Extract the [X, Y] coordinate from the center of the cell holding the provided text.  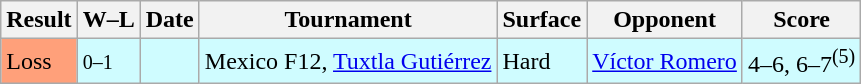
Hard [542, 62]
Score [801, 20]
Loss [39, 62]
Result [39, 20]
Date [170, 20]
W–L [108, 20]
0–1 [108, 62]
Tournament [348, 20]
Surface [542, 20]
Mexico F12, Tuxtla Gutiérrez [348, 62]
Opponent [665, 20]
Víctor Romero [665, 62]
4–6, 6–7(5) [801, 62]
